Identify which cell holds the provided text, then report its (X, Y) central coordinate. 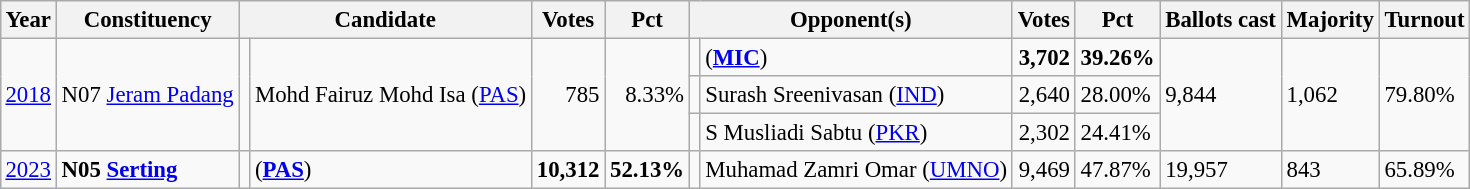
Majority (1330, 20)
9,844 (1220, 94)
Opponent(s) (850, 20)
S Musliadi Sabtu (PKR) (856, 133)
2023 (28, 170)
28.00% (1118, 95)
Candidate (385, 20)
2,302 (1044, 133)
19,957 (1220, 170)
Turnout (1424, 20)
10,312 (568, 170)
N05 Serting (148, 170)
8.33% (648, 94)
Constituency (148, 20)
(PAS) (391, 170)
2,640 (1044, 95)
Ballots cast (1220, 20)
N07 Jeram Padang (148, 94)
Year (28, 20)
65.89% (1424, 170)
843 (1330, 170)
79.80% (1424, 94)
2018 (28, 94)
Surash Sreenivasan (IND) (856, 95)
Muhamad Zamri Omar (UMNO) (856, 170)
Mohd Fairuz Mohd Isa (PAS) (391, 94)
9,469 (1044, 170)
785 (568, 94)
3,702 (1044, 57)
24.41% (1118, 133)
47.87% (1118, 170)
(MIC) (856, 57)
52.13% (648, 170)
1,062 (1330, 94)
39.26% (1118, 57)
